Provide the [X, Y] coordinate of the cell's center where the given text is located.  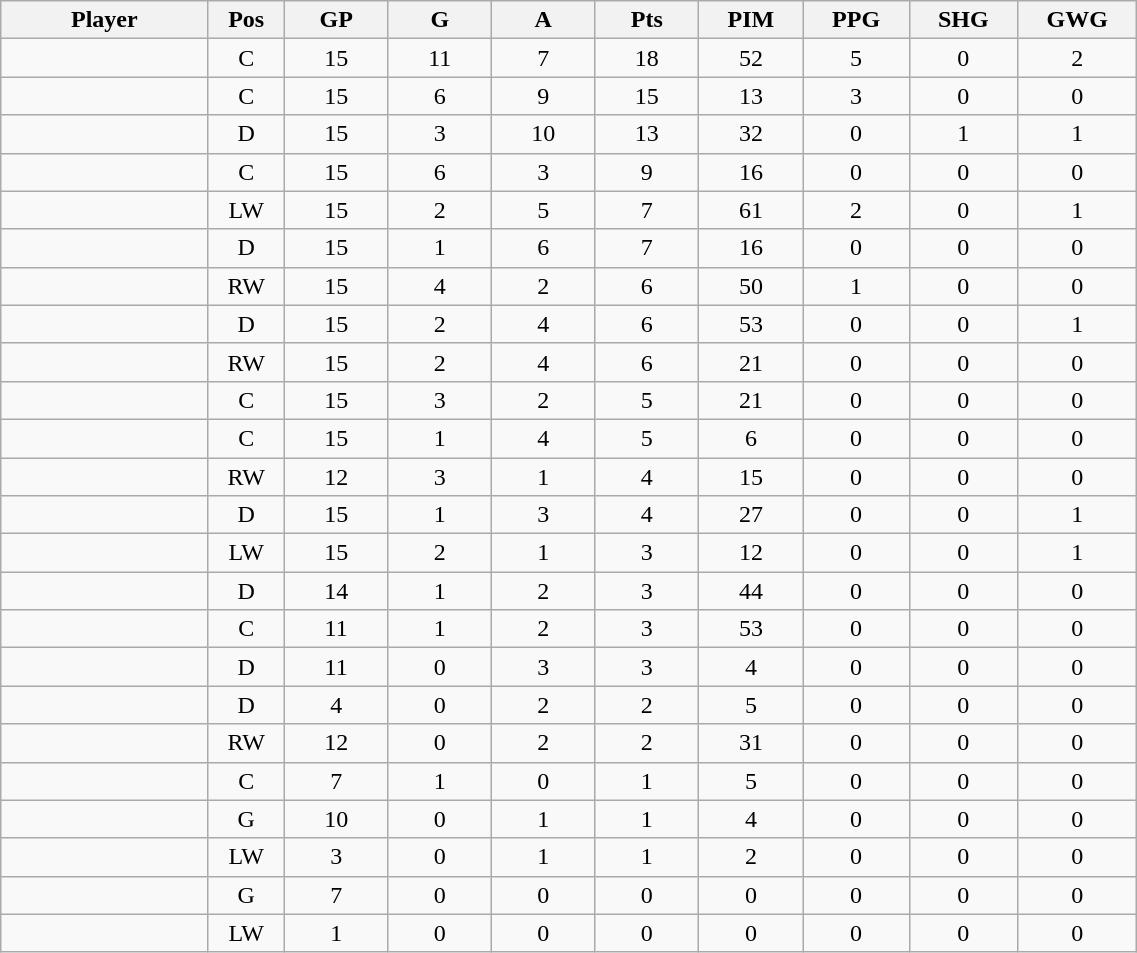
44 [752, 591]
50 [752, 286]
SHG [964, 20]
61 [752, 210]
A [544, 20]
PPG [856, 20]
27 [752, 515]
18 [647, 58]
Pos [246, 20]
32 [752, 134]
14 [336, 591]
PIM [752, 20]
31 [752, 743]
Pts [647, 20]
GWG [1078, 20]
52 [752, 58]
Player [104, 20]
GP [336, 20]
